From the cell containing the given text, extract its center point as (X, Y) coordinate. 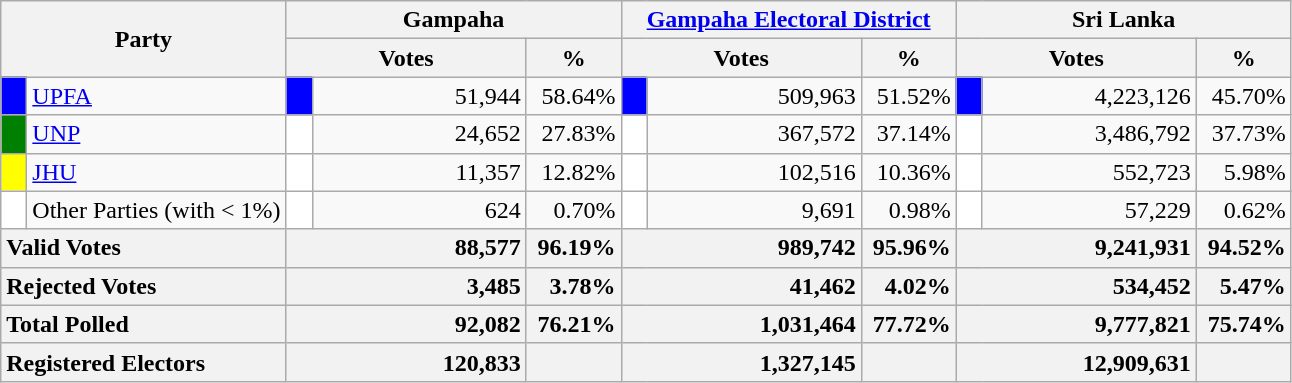
3,486,792 (1089, 134)
4,223,126 (1089, 96)
Rejected Votes (144, 286)
1,031,464 (741, 324)
92,082 (406, 324)
95.96% (908, 248)
Sri Lanka (1124, 20)
27.83% (574, 134)
12,909,631 (1076, 362)
9,691 (754, 210)
UNP (156, 134)
12.82% (574, 172)
94.52% (1244, 248)
Gampaha (454, 20)
58.64% (574, 96)
57,229 (1089, 210)
509,963 (754, 96)
88,577 (406, 248)
0.62% (1244, 210)
624 (419, 210)
76.21% (574, 324)
96.19% (574, 248)
0.70% (574, 210)
Other Parties (with < 1%) (156, 210)
51.52% (908, 96)
Party (144, 39)
11,357 (419, 172)
Gampaha Electoral District (788, 20)
120,833 (406, 362)
JHU (156, 172)
989,742 (741, 248)
5.47% (1244, 286)
1,327,145 (741, 362)
367,572 (754, 134)
75.74% (1244, 324)
37.73% (1244, 134)
Total Polled (144, 324)
552,723 (1089, 172)
Valid Votes (144, 248)
4.02% (908, 286)
24,652 (419, 134)
51,944 (419, 96)
41,462 (741, 286)
0.98% (908, 210)
3,485 (406, 286)
UPFA (156, 96)
37.14% (908, 134)
5.98% (1244, 172)
45.70% (1244, 96)
9,777,821 (1076, 324)
534,452 (1076, 286)
Registered Electors (144, 362)
9,241,931 (1076, 248)
10.36% (908, 172)
3.78% (574, 286)
102,516 (754, 172)
77.72% (908, 324)
